Locate the cell with the specified text and output its (x, y) center coordinate. 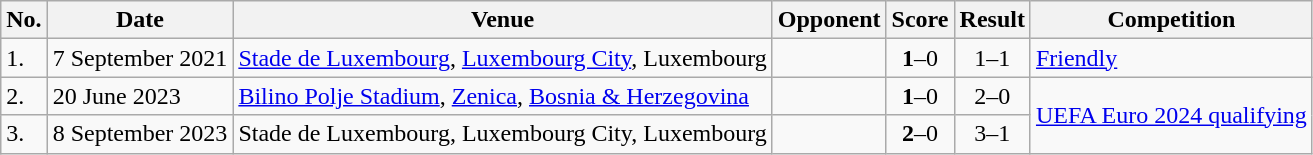
No. (24, 20)
7 September 2021 (140, 58)
3. (24, 134)
Competition (1171, 20)
Date (140, 20)
2. (24, 96)
Bilino Polje Stadium, Zenica, Bosnia & Herzegovina (502, 96)
UEFA Euro 2024 qualifying (1171, 115)
3–1 (992, 134)
1–1 (992, 58)
Result (992, 20)
Friendly (1171, 58)
8 September 2023 (140, 134)
1. (24, 58)
Opponent (829, 20)
Venue (502, 20)
20 June 2023 (140, 96)
Score (920, 20)
